From the cell containing the given text, extract its center point as [x, y] coordinate. 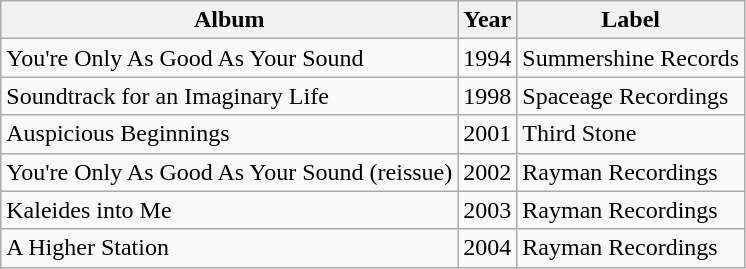
You're Only As Good As Your Sound (reissue) [230, 172]
2002 [488, 172]
1998 [488, 96]
2004 [488, 248]
Auspicious Beginnings [230, 134]
Label [631, 20]
A Higher Station [230, 248]
You're Only As Good As Your Sound [230, 58]
Spaceage Recordings [631, 96]
Third Stone [631, 134]
1994 [488, 58]
2001 [488, 134]
2003 [488, 210]
Soundtrack for an Imaginary Life [230, 96]
Summershine Records [631, 58]
Year [488, 20]
Kaleides into Me [230, 210]
Album [230, 20]
